Extract the (X, Y) coordinate from the center of the cell holding the provided text.  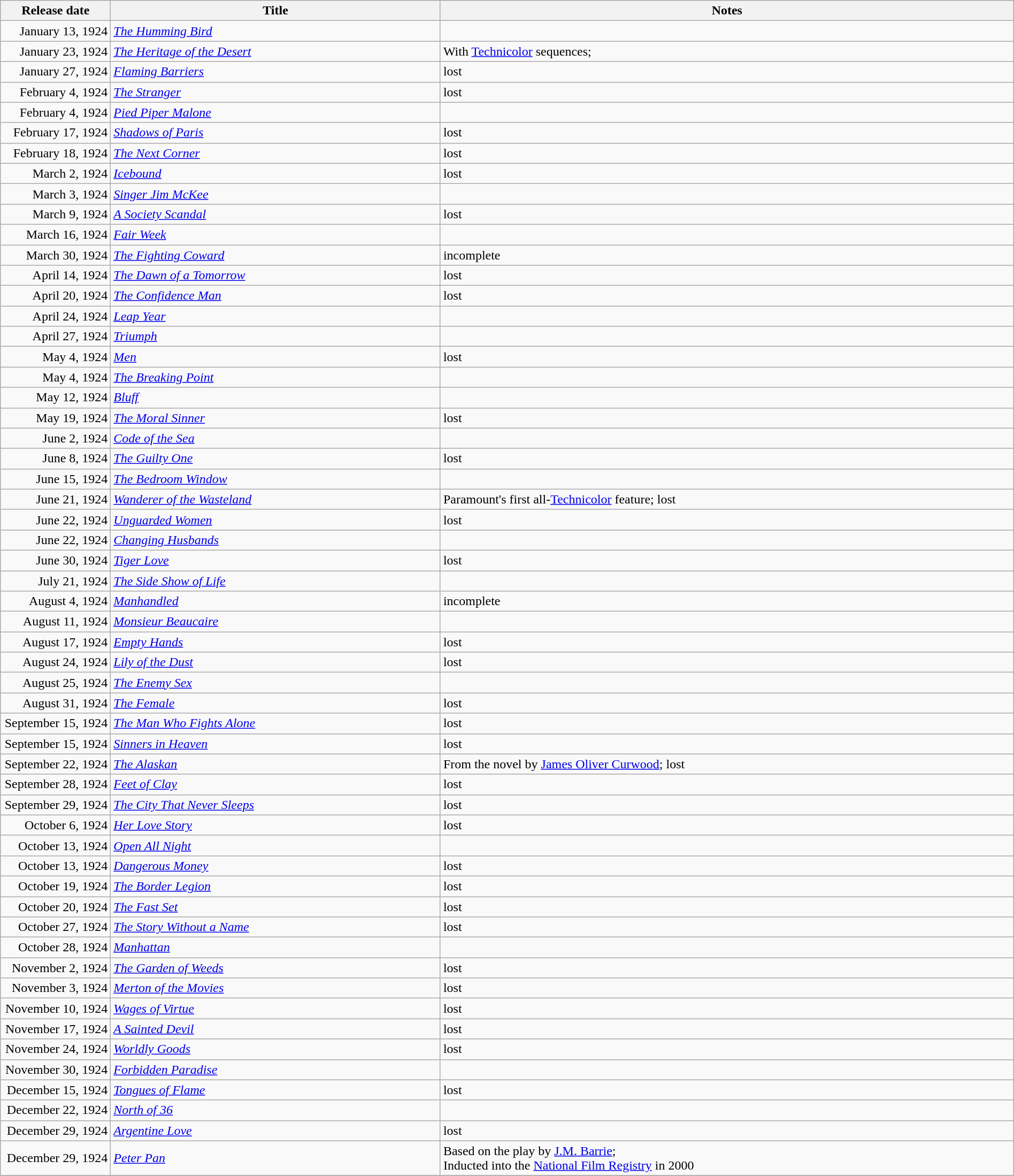
The Fast Set (276, 907)
Argentine Love (276, 1131)
November 10, 1924 (56, 1009)
Feet of Clay (276, 784)
North of 36 (276, 1110)
A Sainted Devil (276, 1029)
Title (276, 11)
January 27, 1924 (56, 72)
Dangerous Money (276, 866)
The Breaking Point (276, 377)
Tiger Love (276, 560)
Code of the Sea (276, 438)
March 9, 1924 (56, 214)
The Enemy Sex (276, 683)
April 24, 1924 (56, 316)
Singer Jim McKee (276, 194)
With Technicolor sequences; (727, 51)
Empty Hands (276, 642)
A Society Scandal (276, 214)
January 13, 1924 (56, 31)
August 31, 1924 (56, 703)
August 24, 1924 (56, 662)
April 27, 1924 (56, 337)
Flaming Barriers (276, 72)
October 6, 1924 (56, 825)
Open All Night (276, 845)
November 30, 1924 (56, 1070)
September 29, 1924 (56, 805)
Fair Week (276, 234)
The Moral Sinner (276, 418)
Notes (727, 11)
November 3, 1924 (56, 988)
December 22, 1924 (56, 1110)
The Humming Bird (276, 31)
June 2, 1924 (56, 438)
The Story Without a Name (276, 927)
January 23, 1924 (56, 51)
Tongues of Flame (276, 1090)
August 25, 1924 (56, 683)
Peter Pan (276, 1158)
The City That Never Sleeps (276, 805)
Her Love Story (276, 825)
The Side Show of Life (276, 581)
April 20, 1924 (56, 296)
The Next Corner (276, 153)
June 21, 1924 (56, 499)
October 27, 1924 (56, 927)
Manhandled (276, 601)
June 8, 1924 (56, 459)
Release date (56, 11)
May 12, 1924 (56, 398)
Forbidden Paradise (276, 1070)
March 30, 1924 (56, 255)
Monsieur Beaucaire (276, 622)
August 17, 1924 (56, 642)
November 2, 1924 (56, 968)
The Confidence Man (276, 296)
March 2, 1924 (56, 173)
July 21, 1924 (56, 581)
The Fighting Coward (276, 255)
Bluff (276, 398)
Pied Piper Malone (276, 112)
Merton of the Movies (276, 988)
The Border Legion (276, 886)
The Alaskan (276, 764)
The Bedroom Window (276, 479)
March 16, 1924 (56, 234)
October 19, 1924 (56, 886)
April 14, 1924 (56, 276)
December 15, 1924 (56, 1090)
March 3, 1924 (56, 194)
The Heritage of the Desert (276, 51)
June 30, 1924 (56, 560)
August 4, 1924 (56, 601)
The Dawn of a Tomorrow (276, 276)
Worldly Goods (276, 1049)
February 17, 1924 (56, 133)
The Female (276, 703)
Changing Husbands (276, 540)
Sinners in Heaven (276, 744)
September 22, 1924 (56, 764)
The Garden of Weeds (276, 968)
Leap Year (276, 316)
Icebound (276, 173)
February 18, 1924 (56, 153)
Manhattan (276, 948)
Triumph (276, 337)
The Man Who Fights Alone (276, 723)
The Stranger (276, 92)
From the novel by James Oliver Curwood; lost (727, 764)
June 15, 1924 (56, 479)
October 28, 1924 (56, 948)
Men (276, 357)
Wages of Virtue (276, 1009)
November 24, 1924 (56, 1049)
Lily of the Dust (276, 662)
November 17, 1924 (56, 1029)
Unguarded Women (276, 520)
May 19, 1924 (56, 418)
The Guilty One (276, 459)
September 28, 1924 (56, 784)
Wanderer of the Wasteland (276, 499)
October 20, 1924 (56, 907)
Shadows of Paris (276, 133)
Paramount's first all-Technicolor feature; lost (727, 499)
August 11, 1924 (56, 622)
Based on the play by J.M. Barrie;Inducted into the National Film Registry in 2000 (727, 1158)
